For the text-containing cell, return its midpoint in (x, y) coordinate format. 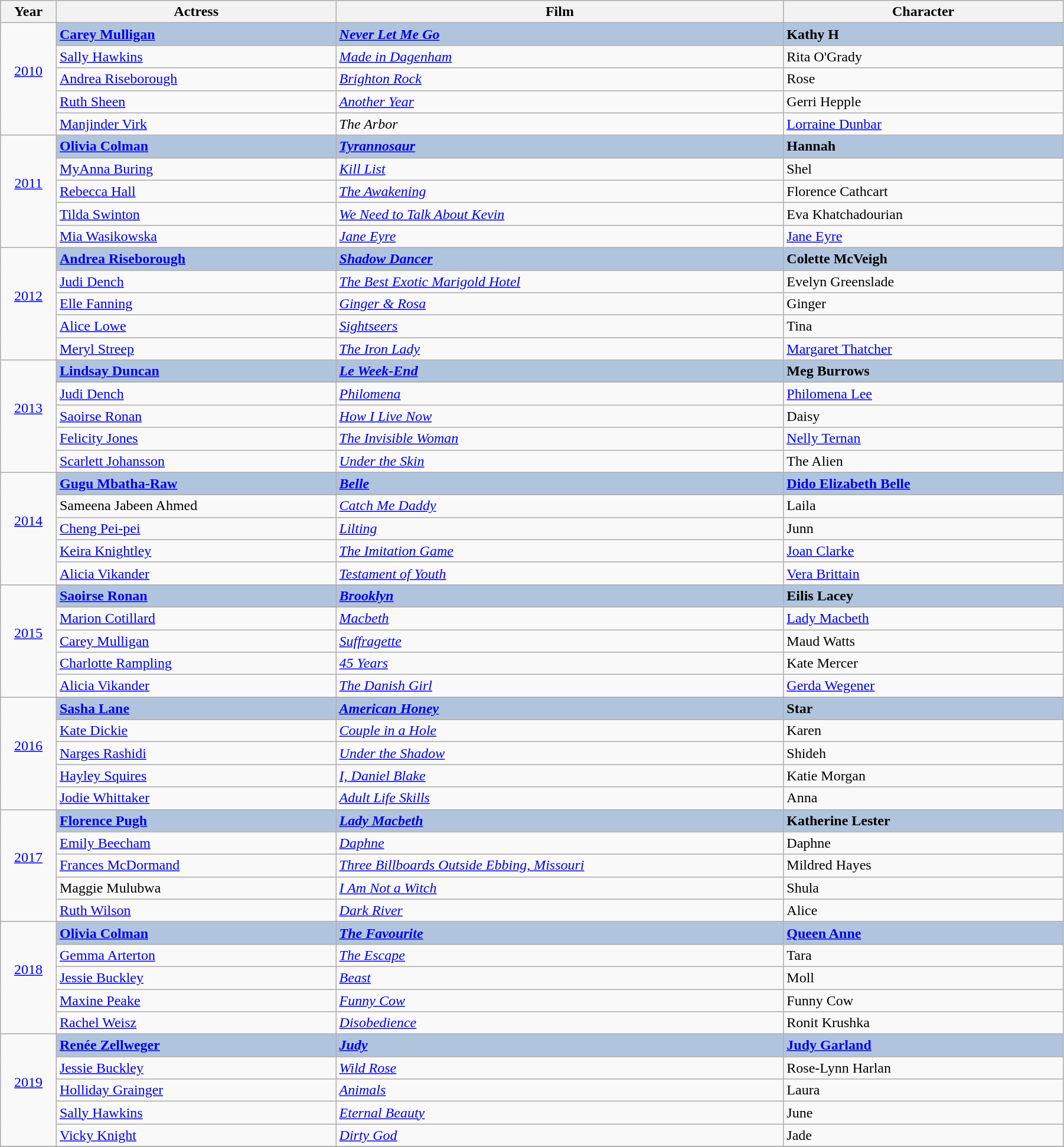
Eva Khatchadourian (923, 214)
Under the Shadow (560, 753)
Anna (923, 798)
Laura (923, 1090)
Gerri Hepple (923, 102)
Rita O'Grady (923, 57)
The Invisible Woman (560, 439)
Brooklyn (560, 596)
Wild Rose (560, 1068)
Rachel Weisz (196, 1023)
Rebecca Hall (196, 191)
Character (923, 12)
Renée Zellweger (196, 1045)
Tilda Swinton (196, 214)
Moll (923, 978)
Laila (923, 506)
Kathy H (923, 34)
Eternal Beauty (560, 1113)
2010 (28, 79)
Judy Garland (923, 1045)
Catch Me Daddy (560, 506)
Katherine Lester (923, 821)
Tyrannosaur (560, 146)
Year (28, 12)
Manjinder Virk (196, 124)
Scarlett Johansson (196, 461)
2015 (28, 641)
Emily Beecham (196, 843)
I Am Not a Witch (560, 888)
Holliday Grainger (196, 1090)
Couple in a Hole (560, 731)
Meryl Streep (196, 349)
Eilis Lacey (923, 596)
The Imitation Game (560, 551)
Maggie Mulubwa (196, 888)
Alice (923, 910)
Shideh (923, 753)
Shadow Dancer (560, 259)
Dark River (560, 910)
The Arbor (560, 124)
Maud Watts (923, 641)
Cheng Pei-pei (196, 528)
Karen (923, 731)
Ruth Sheen (196, 102)
Elle Fanning (196, 304)
American Honey (560, 708)
Kate Dickie (196, 731)
MyAnna Buring (196, 169)
The Awakening (560, 191)
Sightseers (560, 326)
2017 (28, 865)
Three Billboards Outside Ebbing, Missouri (560, 865)
Joan Clarke (923, 551)
Macbeth (560, 618)
Philomena Lee (923, 394)
Philomena (560, 394)
Ronit Krushka (923, 1023)
Queen Anne (923, 933)
Charlotte Rampling (196, 664)
Belle (560, 483)
Ginger & Rosa (560, 304)
Colette McVeigh (923, 259)
2016 (28, 753)
Beast (560, 978)
Vera Brittain (923, 573)
The Favourite (560, 933)
Dido Elizabeth Belle (923, 483)
Gugu Mbatha-Raw (196, 483)
Sasha Lane (196, 708)
Mildred Hayes (923, 865)
Film (560, 12)
Star (923, 708)
Dirty God (560, 1135)
2011 (28, 191)
Junn (923, 528)
Marion Cotillard (196, 618)
2013 (28, 416)
Never Let Me Go (560, 34)
Brighton Rock (560, 79)
The Alien (923, 461)
Meg Burrows (923, 371)
Mia Wasikowska (196, 236)
June (923, 1113)
Jade (923, 1135)
Actress (196, 12)
Rose-Lynn Harlan (923, 1068)
Hayley Squires (196, 776)
Hannah (923, 146)
Under the Skin (560, 461)
The Best Exotic Marigold Hotel (560, 282)
Keira Knightley (196, 551)
How I Live Now (560, 416)
Adult Life Skills (560, 798)
Shula (923, 888)
2014 (28, 528)
Margaret Thatcher (923, 349)
Gemma Arterton (196, 955)
Rose (923, 79)
2018 (28, 978)
Frances McDormand (196, 865)
The Danish Girl (560, 686)
Another Year (560, 102)
Nelly Ternan (923, 439)
Made in Dagenham (560, 57)
Gerda Wegener (923, 686)
Vicky Knight (196, 1135)
Florence Cathcart (923, 191)
2012 (28, 303)
Suffragette (560, 641)
Lindsay Duncan (196, 371)
Ginger (923, 304)
Katie Morgan (923, 776)
Judy (560, 1045)
The Escape (560, 955)
Tara (923, 955)
I, Daniel Blake (560, 776)
Lilting (560, 528)
2019 (28, 1090)
Daisy (923, 416)
Felicity Jones (196, 439)
Evelyn Greenslade (923, 282)
Maxine Peake (196, 1001)
Testament of Youth (560, 573)
Shel (923, 169)
Ruth Wilson (196, 910)
We Need to Talk About Kevin (560, 214)
Animals (560, 1090)
Lorraine Dunbar (923, 124)
Alice Lowe (196, 326)
Le Week-End (560, 371)
Narges Rashidi (196, 753)
Kate Mercer (923, 664)
Sameena Jabeen Ahmed (196, 506)
Tina (923, 326)
Jodie Whittaker (196, 798)
Disobedience (560, 1023)
45 Years (560, 664)
Florence Pugh (196, 821)
Kill List (560, 169)
The Iron Lady (560, 349)
